Scan for the cell matching the given text and deliver its [x, y] coordinate at center. 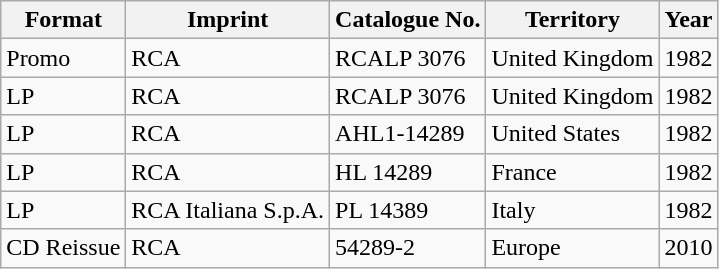
Catalogue No. [408, 20]
Imprint [228, 20]
Year [688, 20]
Italy [572, 210]
HL 14289 [408, 172]
France [572, 172]
Territory [572, 20]
Promo [64, 58]
2010 [688, 248]
CD Reissue [64, 248]
Format [64, 20]
RCA Italiana S.p.A. [228, 210]
AHL1-14289 [408, 134]
Europe [572, 248]
United States [572, 134]
54289-2 [408, 248]
PL 14389 [408, 210]
